From the cell containing the given text, extract its center point as (x, y) coordinate. 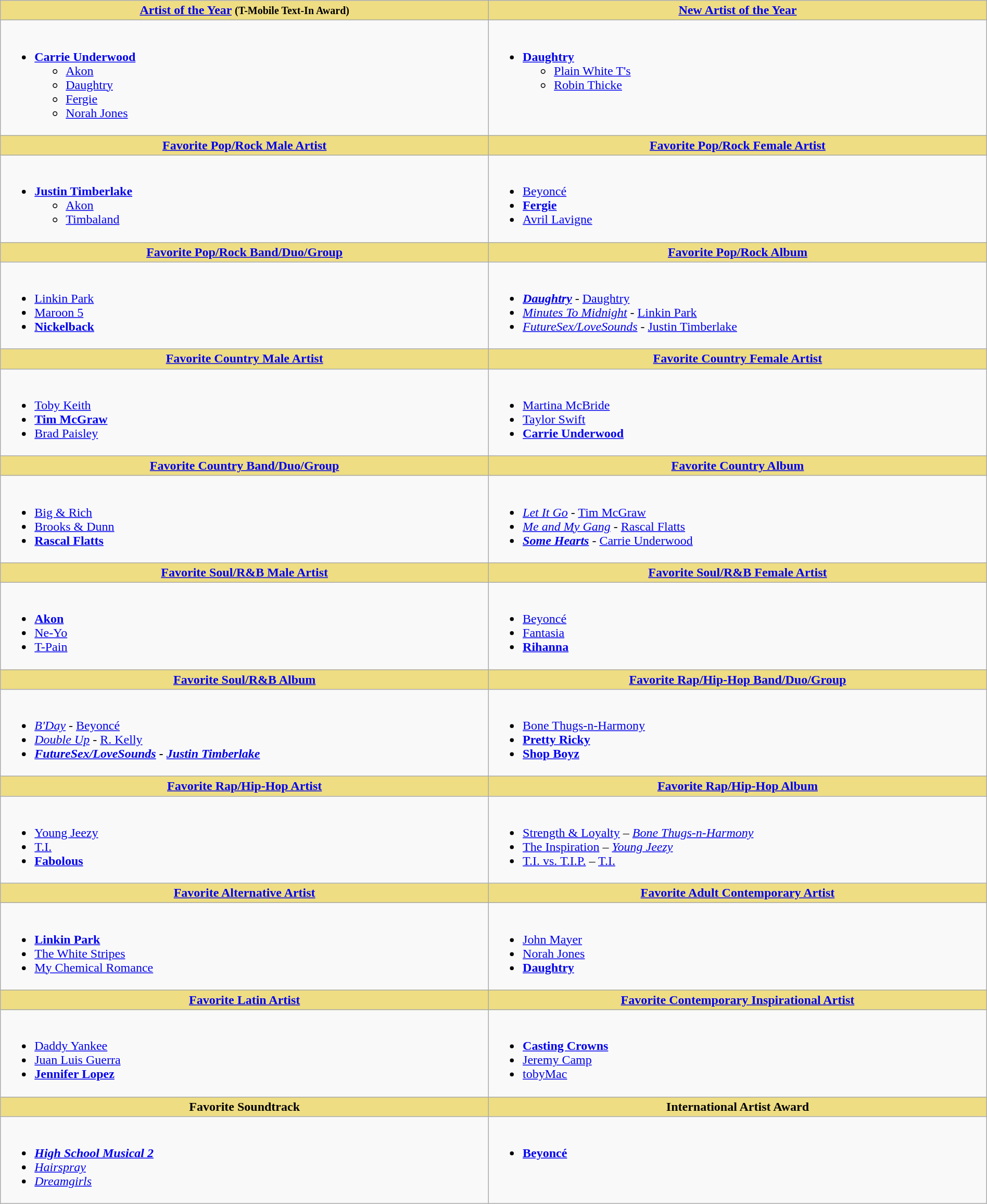
Daddy YankeeJuan Luis GuerraJennifer Lopez (245, 1053)
Favorite Soul/R&B Album (245, 680)
AkonNe-YoT-Pain (245, 626)
Favorite Country Album (738, 466)
New Artist of the Year (738, 10)
International Artist Award (738, 1107)
Toby KeithTim McGrawBrad Paisley (245, 412)
Justin TimberlakeAkonTimbaland (245, 199)
Let It Go - Tim McGrawMe and My Gang - Rascal FlattsSome Hearts - Carrie Underwood (738, 519)
Favorite Country Female Artist (738, 359)
Artist of the Year (T-Mobile Text-In Award) (245, 10)
Strength & Loyalty – Bone Thugs-n-HarmonyThe Inspiration – Young JeezyT.I. vs. T.I.P. – T.I. (738, 839)
Favorite Country Band/Duo/Group (245, 466)
Favorite Soul/R&B Female Artist (738, 572)
Favorite Soul/R&B Male Artist (245, 572)
Linkin ParkThe White StripesMy Chemical Romance (245, 947)
Favorite Pop/Rock Male Artist (245, 145)
John MayerNorah JonesDaughtry (738, 947)
Casting CrownsJeremy CamptobyMac (738, 1053)
Beyoncé (738, 1160)
Carrie UnderwoodAkonDaughtryFergieNorah Jones (245, 78)
DaughtryPlain White T'sRobin Thicke (738, 78)
Favorite Pop/Rock Band/Duo/Group (245, 252)
B'Day - BeyoncéDouble Up - R. KellyFutureSex/LoveSounds - Justin Timberlake (245, 733)
Favorite Adult Contemporary Artist (738, 893)
BeyoncéFantasiaRihanna (738, 626)
High School Musical 2HairsprayDreamgirls (245, 1160)
Favorite Country Male Artist (245, 359)
BeyoncéFergieAvril Lavigne (738, 199)
Favorite Rap/Hip-Hop Artist (245, 786)
Favorite Contemporary Inspirational Artist (738, 1000)
Martina McBrideTaylor SwiftCarrie Underwood (738, 412)
Favorite Soundtrack (245, 1107)
Big & RichBrooks & DunnRascal Flatts (245, 519)
Bone Thugs-n-HarmonyPretty RickyShop Boyz (738, 733)
Favorite Rap/Hip-Hop Band/Duo/Group (738, 680)
Favorite Pop/Rock Album (738, 252)
Favorite Rap/Hip-Hop Album (738, 786)
Linkin ParkMaroon 5Nickelback (245, 305)
Young JeezyT.I.Fabolous (245, 839)
Favorite Alternative Artist (245, 893)
Favorite Pop/Rock Female Artist (738, 145)
Daughtry - DaughtryMinutes To Midnight - Linkin ParkFutureSex/LoveSounds - Justin Timberlake (738, 305)
Favorite Latin Artist (245, 1000)
